Extract the [X, Y] coordinate from the center of the cell holding the provided text.  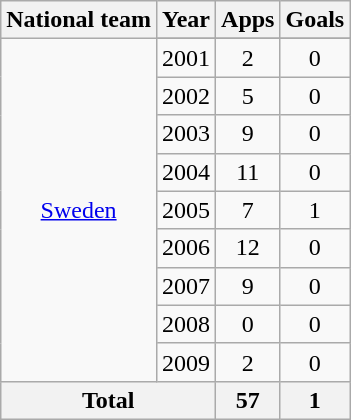
National team [79, 20]
2004 [186, 172]
2008 [186, 324]
Sweden [79, 210]
2002 [186, 96]
2009 [186, 362]
Year [186, 20]
2003 [186, 134]
11 [248, 172]
7 [248, 210]
Apps [248, 20]
2005 [186, 210]
2006 [186, 248]
Goals [315, 20]
5 [248, 96]
Total [108, 400]
12 [248, 248]
2007 [186, 286]
57 [248, 400]
2001 [186, 58]
